Capture the cell that displays the provided text and extract its (X, Y) central coordinate. 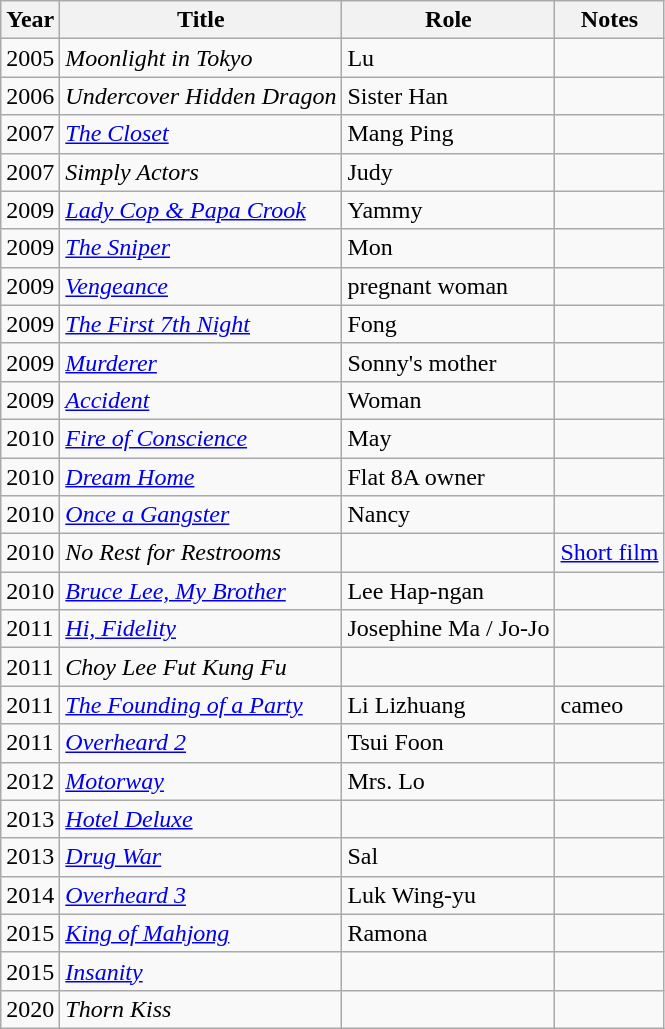
Yammy (448, 210)
Hi, Fidelity (201, 629)
Insanity (201, 971)
Accident (201, 400)
King of Mahjong (201, 933)
Hotel Deluxe (201, 819)
The Founding of a Party (201, 705)
Dream Home (201, 477)
Role (448, 20)
Mrs. Lo (448, 781)
Sonny's mother (448, 362)
Mon (448, 248)
Undercover Hidden Dragon (201, 96)
The Closet (201, 134)
Josephine Ma / Jo-Jo (448, 629)
2005 (30, 58)
Ramona (448, 933)
Simply Actors (201, 172)
Fong (448, 324)
Sister Han (448, 96)
Nancy (448, 515)
Mang Ping (448, 134)
2020 (30, 1009)
Lu (448, 58)
Bruce Lee, My Brother (201, 591)
Flat 8A owner (448, 477)
May (448, 438)
Once a Gangster (201, 515)
Year (30, 20)
Murderer (201, 362)
Lee Hap-ngan (448, 591)
Notes (610, 20)
Lady Cop & Papa Crook (201, 210)
Thorn Kiss (201, 1009)
Overheard 3 (201, 895)
The First 7th Night (201, 324)
pregnant woman (448, 286)
Li Lizhuang (448, 705)
cameo (610, 705)
Vengeance (201, 286)
Sal (448, 857)
2014 (30, 895)
Woman (448, 400)
Luk Wing-yu (448, 895)
2006 (30, 96)
Fire of Conscience (201, 438)
Tsui Foon (448, 743)
Motorway (201, 781)
No Rest for Restrooms (201, 553)
Judy (448, 172)
Moonlight in Tokyo (201, 58)
Choy Lee Fut Kung Fu (201, 667)
Overheard 2 (201, 743)
Title (201, 20)
2012 (30, 781)
Drug War (201, 857)
The Sniper (201, 248)
Short film (610, 553)
